Capture the cell that displays the provided text and extract its (x, y) central coordinate. 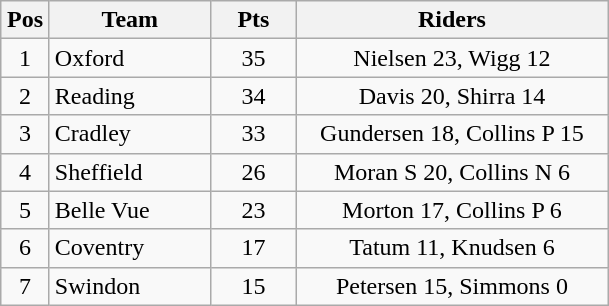
Tatum 11, Knudsen 6 (452, 248)
4 (26, 172)
3 (26, 134)
Reading (130, 96)
Swindon (130, 286)
Belle Vue (130, 210)
7 (26, 286)
17 (253, 248)
6 (26, 248)
Sheffield (130, 172)
34 (253, 96)
5 (26, 210)
33 (253, 134)
Pts (253, 20)
15 (253, 286)
35 (253, 58)
Oxford (130, 58)
Riders (452, 20)
Coventry (130, 248)
Pos (26, 20)
Nielsen 23, Wigg 12 (452, 58)
26 (253, 172)
Davis 20, Shirra 14 (452, 96)
23 (253, 210)
Cradley (130, 134)
1 (26, 58)
Morton 17, Collins P 6 (452, 210)
Petersen 15, Simmons 0 (452, 286)
Team (130, 20)
2 (26, 96)
Moran S 20, Collins N 6 (452, 172)
Gundersen 18, Collins P 15 (452, 134)
